Return [X, Y] of the center of cell containing provided text 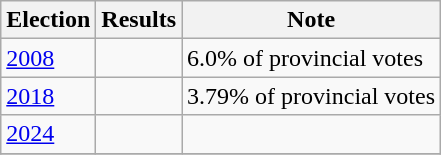
2008 [48, 58]
Election [48, 20]
3.79% of provincial votes [312, 96]
Results [139, 20]
6.0% of provincial votes [312, 58]
2024 [48, 134]
2018 [48, 96]
Note [312, 20]
